For the text-containing cell, return its midpoint in [X, Y] coordinate format. 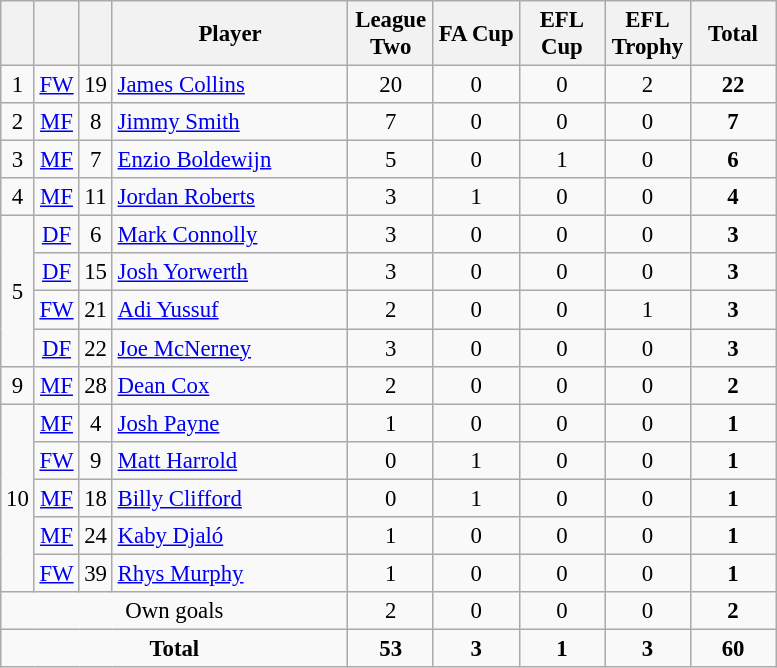
19 [96, 85]
60 [733, 648]
EFL Cup [562, 34]
Billy Clifford [230, 498]
Kaby Djaló [230, 536]
Mark Connolly [230, 235]
10 [18, 498]
Josh Yorwerth [230, 273]
53 [391, 648]
Matt Harrold [230, 460]
FA Cup [476, 34]
11 [96, 197]
39 [96, 573]
James Collins [230, 85]
Own goals [174, 611]
Jordan Roberts [230, 197]
24 [96, 536]
League Two [391, 34]
Joe McNerney [230, 348]
Josh Payne [230, 423]
18 [96, 498]
8 [96, 122]
21 [96, 310]
28 [96, 385]
Enzio Boldewijn [230, 160]
Player [230, 34]
15 [96, 273]
Rhys Murphy [230, 573]
EFL Trophy [648, 34]
Adi Yussuf [230, 310]
Dean Cox [230, 385]
Jimmy Smith [230, 122]
20 [391, 85]
